Scan for the cell matching the given text and deliver its [x, y] coordinate at center. 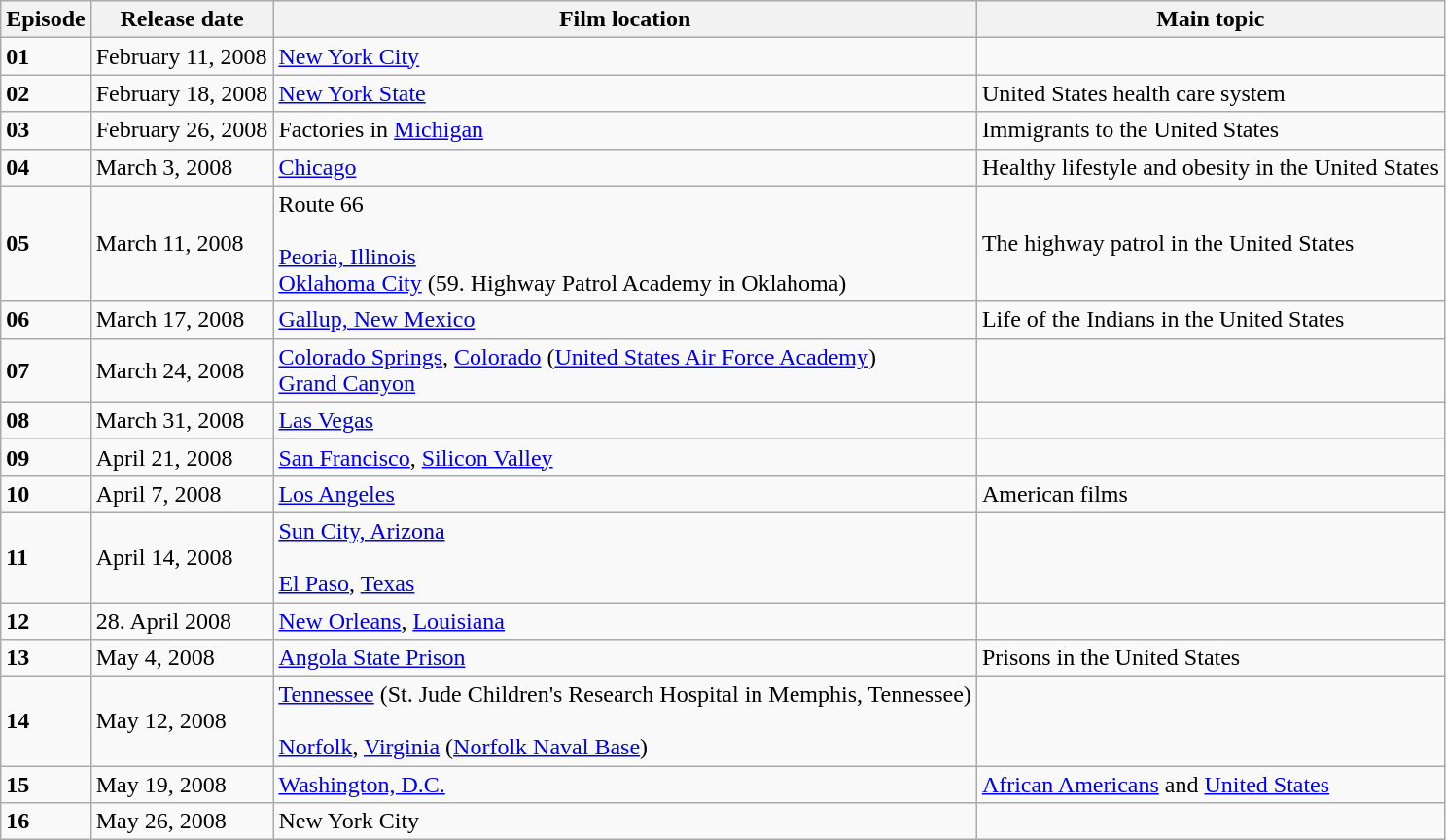
March 11, 2008 [182, 243]
Life of the Indians in the United States [1210, 320]
Main topic [1210, 19]
Tennessee (St. Jude Children's Research Hospital in Memphis, Tennessee)Norfolk, Virginia (Norfolk Naval Base) [624, 721]
April 21, 2008 [182, 457]
Route 66Peoria, Illinois Oklahoma City (59. Highway Patrol Academy in Oklahoma) [624, 243]
Episode [46, 19]
02 [46, 93]
28. April 2008 [182, 621]
Prisons in the United States [1210, 658]
May 12, 2008 [182, 721]
New York State [624, 93]
May 26, 2008 [182, 822]
Immigrants to the United States [1210, 130]
Film location [624, 19]
06 [46, 320]
March 31, 2008 [182, 420]
Factories in Michigan [624, 130]
May 19, 2008 [182, 785]
Release date [182, 19]
Las Vegas [624, 420]
Sun City, ArizonaEl Paso, Texas [624, 557]
Colorado Springs, Colorado (United States Air Force Academy)Grand Canyon [624, 369]
May 4, 2008 [182, 658]
American films [1210, 494]
16 [46, 822]
04 [46, 167]
March 24, 2008 [182, 369]
12 [46, 621]
Angola State Prison [624, 658]
African Americans and United States [1210, 785]
February 11, 2008 [182, 56]
13 [46, 658]
08 [46, 420]
07 [46, 369]
United States health care system [1210, 93]
09 [46, 457]
Healthy lifestyle and obesity in the United States [1210, 167]
April 14, 2008 [182, 557]
01 [46, 56]
14 [46, 721]
New Orleans, Louisiana [624, 621]
April 7, 2008 [182, 494]
11 [46, 557]
San Francisco, Silicon Valley [624, 457]
The highway patrol in the United States [1210, 243]
Los Angeles [624, 494]
February 18, 2008 [182, 93]
Gallup, New Mexico [624, 320]
10 [46, 494]
March 3, 2008 [182, 167]
February 26, 2008 [182, 130]
Chicago [624, 167]
05 [46, 243]
15 [46, 785]
Washington, D.C. [624, 785]
March 17, 2008 [182, 320]
03 [46, 130]
